Pinpoint the cell where the given text exists, returning its [X, Y] midpoint coordinate. 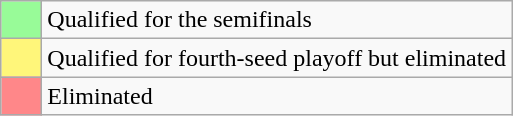
Qualified for fourth-seed playoff but eliminated [277, 58]
Eliminated [277, 96]
Qualified for the semifinals [277, 20]
